Identify which cell holds the provided text, then report its (X, Y) central coordinate. 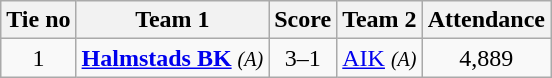
Tie no (38, 20)
Team 2 (380, 20)
Score (303, 20)
1 (38, 58)
Halmstads BK (A) (172, 58)
AIK (A) (380, 58)
4,889 (486, 58)
Attendance (486, 20)
Team 1 (172, 20)
3–1 (303, 58)
